Determine the (x, y) coordinate at the center of the cell enclosing the given text.  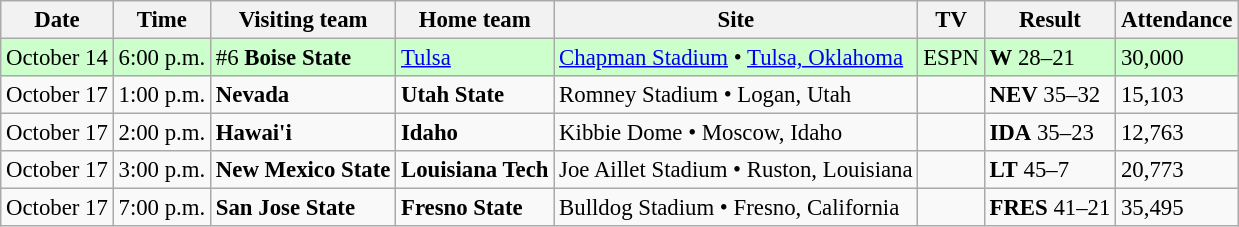
Home team (475, 20)
30,000 (1177, 58)
Date (57, 20)
Idaho (475, 133)
Nevada (304, 95)
TV (951, 20)
Kibbie Dome • Moscow, Idaho (736, 133)
October 14 (57, 58)
Hawai'i (304, 133)
Site (736, 20)
1:00 p.m. (162, 95)
6:00 p.m. (162, 58)
NEV 35–32 (1050, 95)
ESPN (951, 58)
#6 Boise State (304, 58)
15,103 (1177, 95)
LT 45–7 (1050, 170)
Attendance (1177, 20)
Joe Aillet Stadium • Ruston, Louisiana (736, 170)
12,763 (1177, 133)
7:00 p.m. (162, 208)
Tulsa (475, 58)
San Jose State (304, 208)
35,495 (1177, 208)
Louisiana Tech (475, 170)
Time (162, 20)
IDA 35–23 (1050, 133)
3:00 p.m. (162, 170)
FRES 41–21 (1050, 208)
W 28–21 (1050, 58)
2:00 p.m. (162, 133)
Fresno State (475, 208)
Result (1050, 20)
Bulldog Stadium • Fresno, California (736, 208)
Visiting team (304, 20)
New Mexico State (304, 170)
Utah State (475, 95)
20,773 (1177, 170)
Chapman Stadium • Tulsa, Oklahoma (736, 58)
Romney Stadium • Logan, Utah (736, 95)
